Capture the cell that displays the provided text and extract its [X, Y] central coordinate. 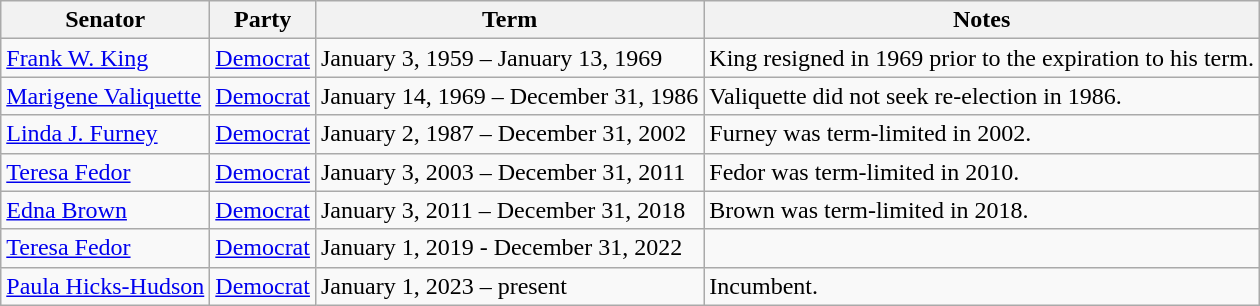
Brown was term-limited in 2018. [982, 210]
January 14, 1969 – December 31, 1986 [509, 96]
Fedor was term-limited in 2010. [982, 172]
January 3, 2011 – December 31, 2018 [509, 210]
January 1, 2019 - December 31, 2022 [509, 248]
January 1, 2023 – present [509, 286]
Edna Brown [106, 210]
Valiquette did not seek re-election in 1986. [982, 96]
Paula Hicks-Hudson [106, 286]
Marigene Valiquette [106, 96]
Senator [106, 20]
Incumbent. [982, 286]
Linda J. Furney [106, 134]
Furney was term-limited in 2002. [982, 134]
January 2, 1987 – December 31, 2002 [509, 134]
January 3, 2003 – December 31, 2011 [509, 172]
Frank W. King [106, 58]
King resigned in 1969 prior to the expiration to his term. [982, 58]
Party [263, 20]
Notes [982, 20]
January 3, 1959 – January 13, 1969 [509, 58]
Term [509, 20]
